Determine the [X, Y] coordinate at the center of the cell enclosing the given text.  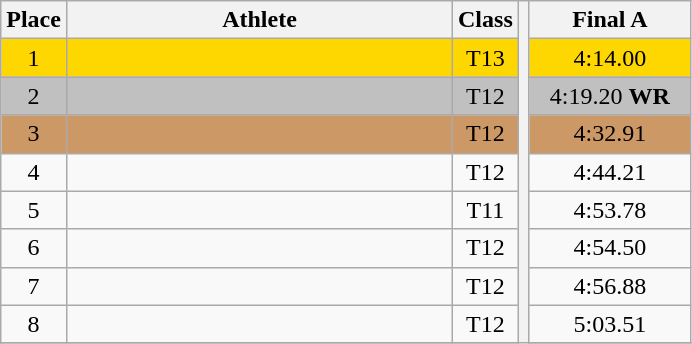
4:54.50 [610, 248]
6 [34, 248]
8 [34, 324]
4:32.91 [610, 134]
Place [34, 20]
4:14.00 [610, 58]
Athlete [259, 20]
3 [34, 134]
4 [34, 172]
1 [34, 58]
4:53.78 [610, 210]
4:44.21 [610, 172]
T11 [486, 210]
2 [34, 96]
T13 [486, 58]
5:03.51 [610, 324]
4:56.88 [610, 286]
Final A [610, 20]
7 [34, 286]
5 [34, 210]
Class [486, 20]
4:19.20 WR [610, 96]
